Search for the cell housing the specified text and yield its (x, y) center coordinate. 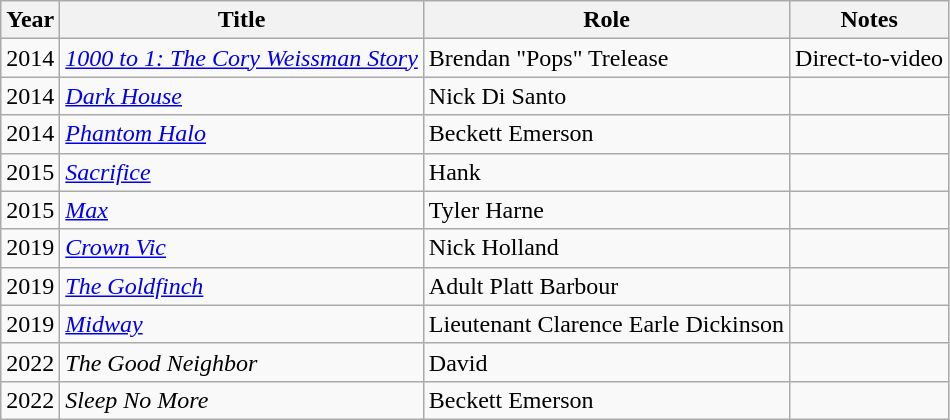
Sleep No More (242, 400)
The Good Neighbor (242, 362)
Hank (606, 172)
Sacrifice (242, 172)
Nick Di Santo (606, 96)
Phantom Halo (242, 134)
The Goldfinch (242, 286)
Brendan "Pops" Trelease (606, 58)
Adult Platt Barbour (606, 286)
Midway (242, 324)
Tyler Harne (606, 210)
Max (242, 210)
Role (606, 20)
Crown Vic (242, 248)
Year (30, 20)
1000 to 1: The Cory Weissman Story (242, 58)
Direct-to-video (870, 58)
Title (242, 20)
Nick Holland (606, 248)
Notes (870, 20)
Dark House (242, 96)
David (606, 362)
Lieutenant Clarence Earle Dickinson (606, 324)
